From the cell containing the given text, extract its center point as [x, y] coordinate. 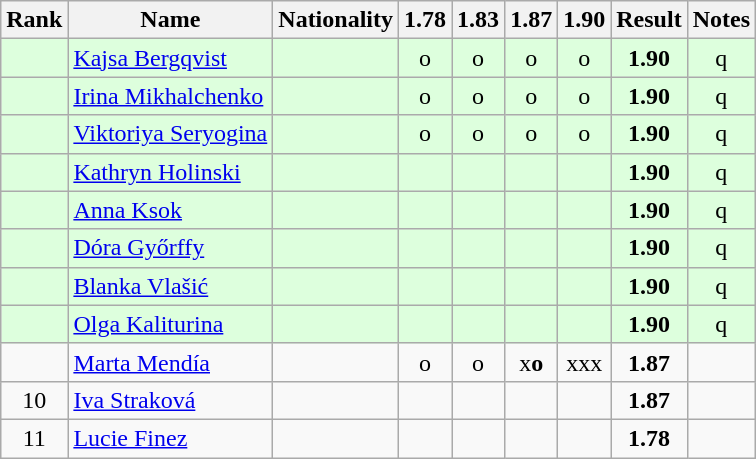
Notes [721, 20]
Irina Mikhalchenko [170, 96]
Nationality [336, 20]
Anna Ksok [170, 210]
Dóra Győrffy [170, 248]
Iva Straková [170, 400]
Viktoriya Seryogina [170, 134]
Rank [34, 20]
11 [34, 438]
1.83 [478, 20]
Kathryn Holinski [170, 172]
xo [532, 362]
Blanka Vlašić [170, 286]
10 [34, 400]
xxx [584, 362]
Kajsa Bergqvist [170, 58]
Name [170, 20]
Result [649, 20]
Lucie Finez [170, 438]
Marta Mendía [170, 362]
Olga Kaliturina [170, 324]
